Determine the (X, Y) coordinate at the center of the cell enclosing the given text.  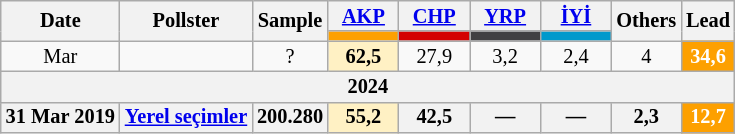
12,7 (708, 118)
42,5 (434, 118)
2024 (368, 86)
YRP (506, 16)
Pollster (186, 20)
CHP (434, 16)
Yerel seçimler (186, 118)
Others (646, 20)
4 (646, 56)
Lead (708, 20)
55,2 (364, 118)
AKP (364, 16)
31 Mar 2019 (60, 118)
200.280 (290, 118)
34,6 (708, 56)
3,2 (506, 56)
2,3 (646, 118)
İYİ (576, 16)
2,4 (576, 56)
Date (60, 20)
Mar (60, 56)
27,9 (434, 56)
Sample (290, 20)
62,5 (364, 56)
? (290, 56)
